Find where the given text appears and provide that cell's center as [X, Y] coordinate. 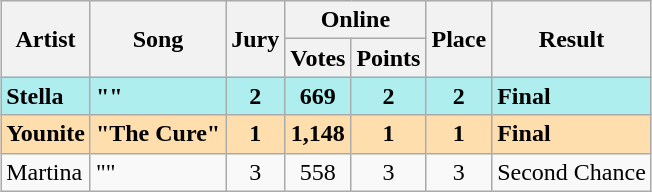
1,148 [318, 134]
Online [356, 20]
Song [158, 39]
Stella [46, 96]
Result [572, 39]
Place [459, 39]
Points [388, 58]
Younite [46, 134]
Martina [46, 172]
Artist [46, 39]
Second Chance [572, 172]
Jury [256, 39]
"The Cure" [158, 134]
558 [318, 172]
Votes [318, 58]
669 [318, 96]
